Scan for the cell matching the given text and deliver its (x, y) coordinate at center. 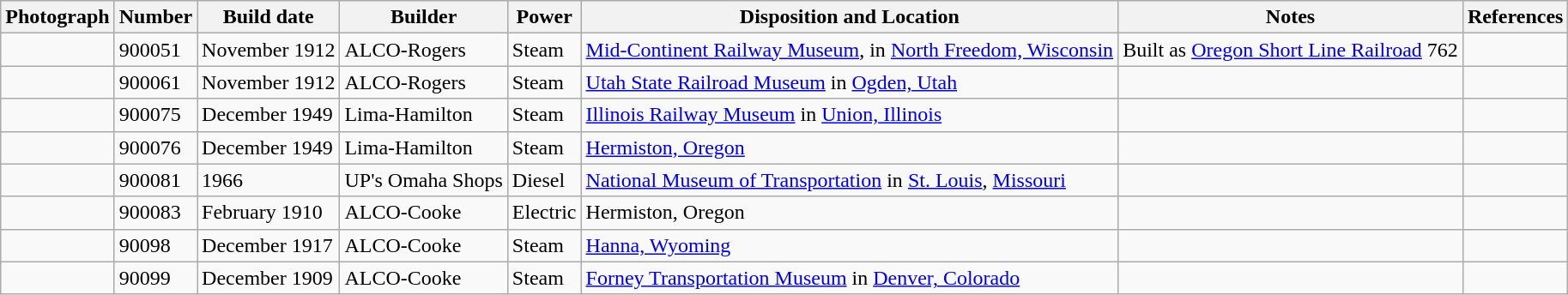
UP's Omaha Shops (424, 180)
December 1917 (269, 245)
Power (544, 17)
Build date (269, 17)
February 1910 (269, 213)
Builder (424, 17)
Utah State Railroad Museum in Ogden, Utah (850, 82)
90098 (155, 245)
900083 (155, 213)
1966 (269, 180)
Forney Transportation Museum in Denver, Colorado (850, 278)
Disposition and Location (850, 17)
900051 (155, 50)
National Museum of Transportation in St. Louis, Missouri (850, 180)
900076 (155, 147)
900081 (155, 180)
Notes (1291, 17)
Diesel (544, 180)
Photograph (58, 17)
References (1516, 17)
Built as Oregon Short Line Railroad 762 (1291, 50)
Number (155, 17)
900061 (155, 82)
900075 (155, 115)
Mid-Continent Railway Museum, in North Freedom, Wisconsin (850, 50)
Electric (544, 213)
90099 (155, 278)
Illinois Railway Museum in Union, Illinois (850, 115)
December 1909 (269, 278)
Hanna, Wyoming (850, 245)
